Pinpoint the cell where the given text exists, returning its (x, y) midpoint coordinate. 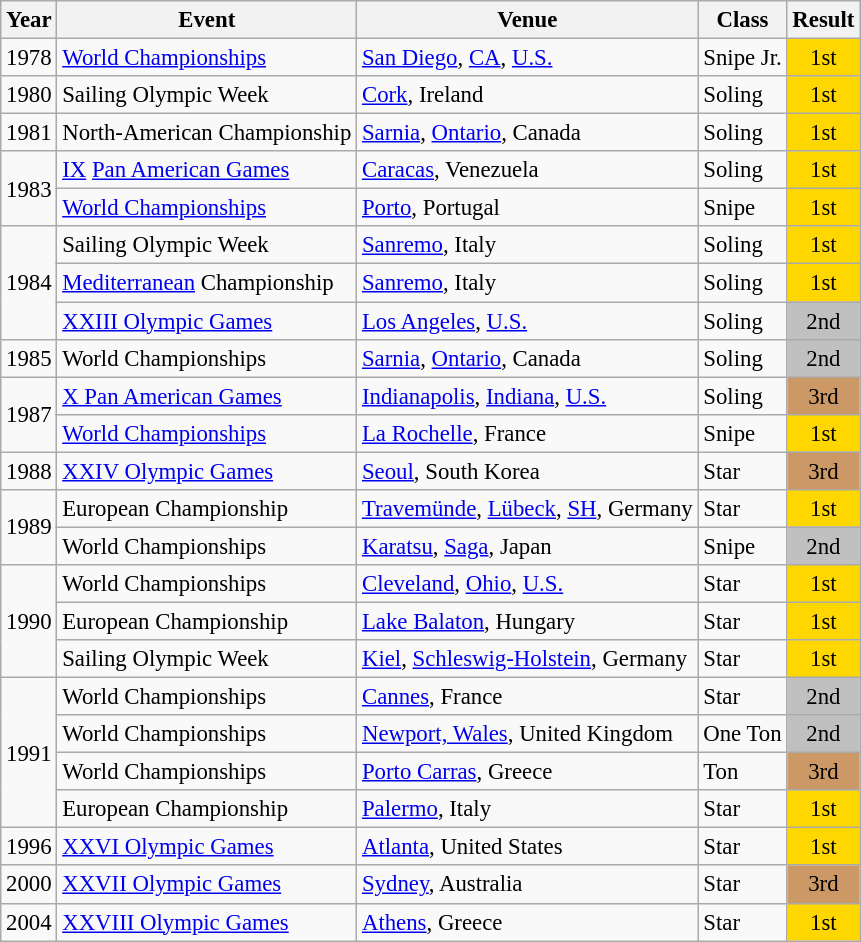
1988 (29, 471)
Atlanta, United States (528, 847)
Newport, Wales, United Kingdom (528, 734)
Lake Balaton, Hungary (528, 621)
1980 (29, 95)
Kiel, Schleswig-Holstein, Germany (528, 659)
1983 (29, 188)
Karatsu, Saga, Japan (528, 546)
XXVII Olympic Games (207, 885)
Athens, Greece (528, 922)
X Pan American Games (207, 396)
Seoul, South Korea (528, 471)
Ton (742, 772)
1978 (29, 58)
San Diego, CA, U.S. (528, 58)
1984 (29, 282)
Porto Carras, Greece (528, 772)
2000 (29, 885)
IX Pan American Games (207, 170)
Palermo, Italy (528, 809)
XXVIII Olympic Games (207, 922)
Caracas, Venezuela (528, 170)
Porto, Portugal (528, 208)
Venue (528, 20)
Cork, Ireland (528, 95)
North-American Championship (207, 133)
Result (824, 20)
Cleveland, Ohio, U.S. (528, 584)
1981 (29, 133)
La Rochelle, France (528, 433)
Snipe Jr. (742, 58)
1989 (29, 528)
Indianapolis, Indiana, U.S. (528, 396)
Cannes, France (528, 697)
Travemünde, Lübeck, SH, Germany (528, 509)
1987 (29, 414)
Sydney, Australia (528, 885)
1991 (29, 753)
XXIV Olympic Games (207, 471)
XXIII Olympic Games (207, 321)
Los Angeles, U.S. (528, 321)
One Ton (742, 734)
1996 (29, 847)
1990 (29, 622)
Mediterranean Championship (207, 283)
XXVI Olympic Games (207, 847)
Year (29, 20)
Event (207, 20)
Class (742, 20)
1985 (29, 358)
2004 (29, 922)
